Return the (x, y) coordinate for the center point of the cell that contains the specified text.  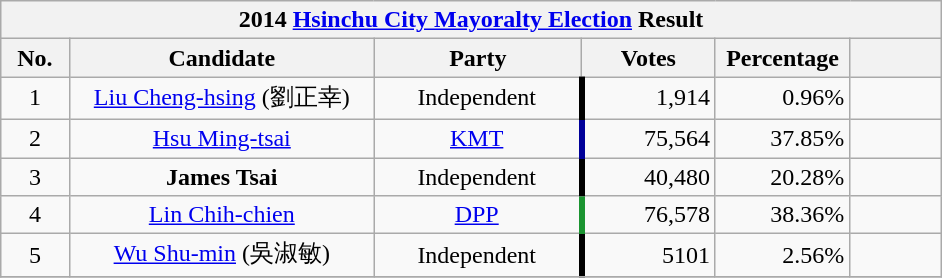
Candidate (222, 58)
DPP (478, 215)
Liu Cheng-hsing (劉正幸) (222, 98)
2.56% (782, 256)
Lin Chih-chien (222, 215)
No. (34, 58)
KMT (478, 138)
1,914 (648, 98)
4 (34, 215)
Wu Shu-min (吳淑敏) (222, 256)
1 (34, 98)
5101 (648, 256)
5 (34, 256)
40,480 (648, 177)
Votes (648, 58)
2 (34, 138)
3 (34, 177)
Party (478, 58)
2014 Hsinchu City Mayoralty Election Result (470, 20)
James Tsai (222, 177)
Percentage (782, 58)
0.96% (782, 98)
20.28% (782, 177)
38.36% (782, 215)
37.85% (782, 138)
Hsu Ming-tsai (222, 138)
75,564 (648, 138)
76,578 (648, 215)
